From the cell containing the given text, extract its center point as [x, y] coordinate. 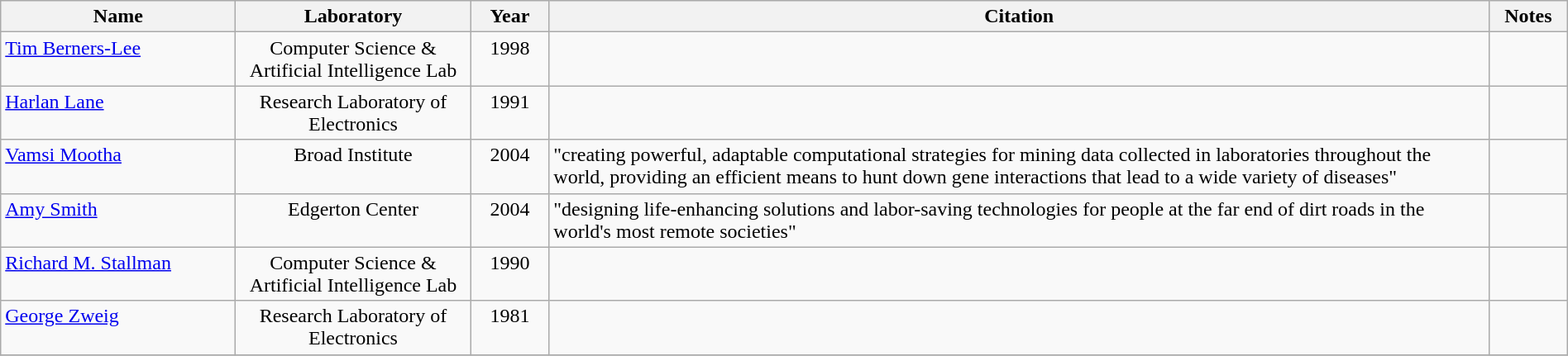
Vamsi Mootha [118, 167]
Broad Institute [353, 167]
Amy Smith [118, 220]
Name [118, 17]
1991 [509, 112]
1990 [509, 274]
1981 [509, 327]
"designing life-enhancing solutions and labor-saving technologies for people at the far end of dirt roads in the world's most remote societies" [1019, 220]
Edgerton Center [353, 220]
Citation [1019, 17]
Harlan Lane [118, 112]
Tim Berners-Lee [118, 59]
Notes [1528, 17]
1998 [509, 59]
George Zweig [118, 327]
Richard M. Stallman [118, 274]
Laboratory [353, 17]
Year [509, 17]
